Identify which cell holds the provided text, then report its [x, y] central coordinate. 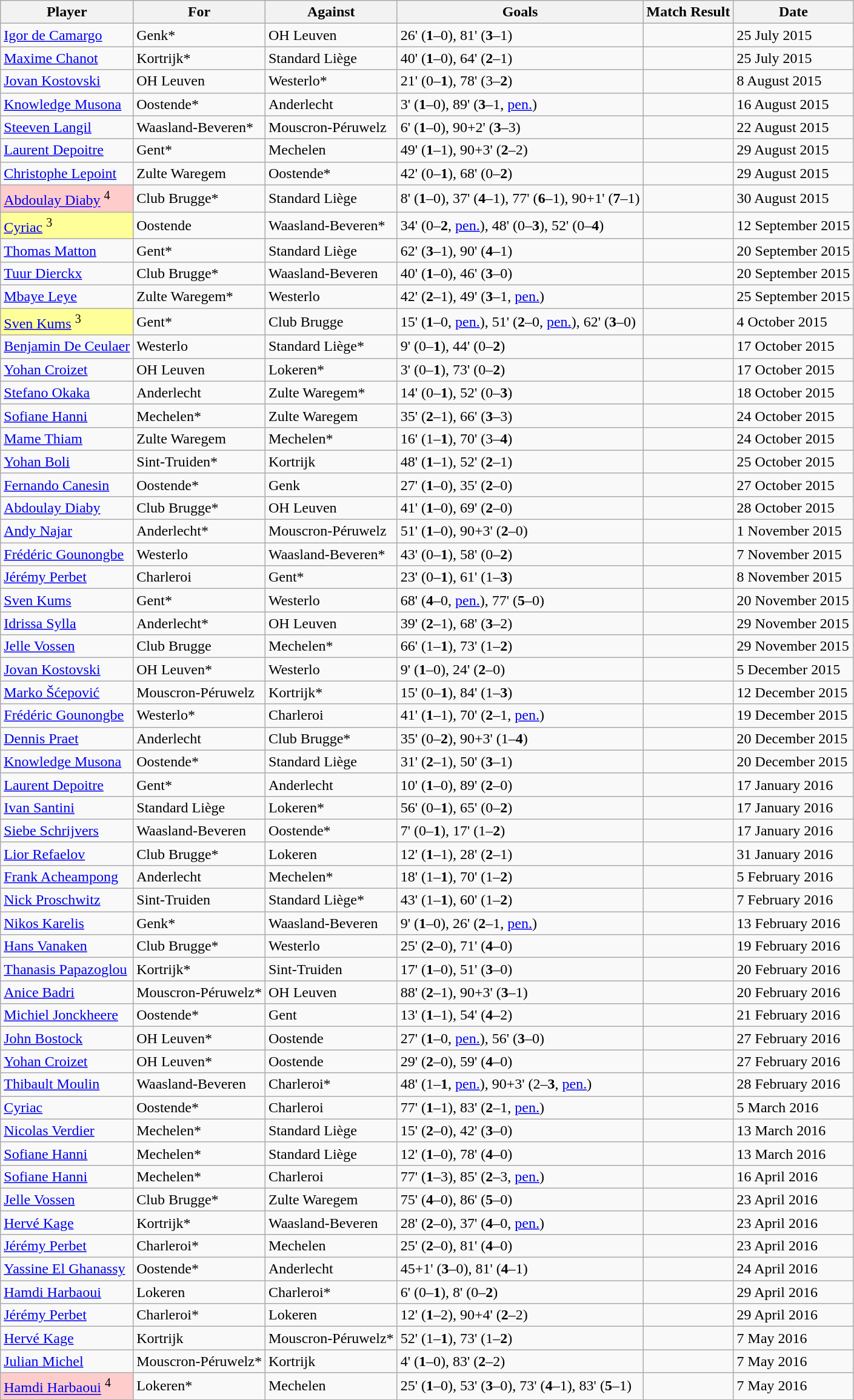
Thanasis Papazoglou [67, 969]
Date [793, 12]
25 September 2015 [793, 296]
66' (1–1), 73' (1–2) [520, 646]
12 December 2015 [793, 692]
25' (2–0), 71' (4–0) [520, 946]
34' (0–2, pen.), 48' (0–3), 52' (0–4) [520, 225]
28 October 2015 [793, 508]
29' (2–0), 59' (4–0) [520, 1061]
5 December 2015 [793, 669]
40' (1–0), 64' (2–1) [520, 58]
Abdoulay Diaby 4 [67, 199]
17' (1–0), 51' (3–0) [520, 969]
20 November 2015 [793, 600]
15' (2–0), 42' (3–0) [520, 1130]
Yassine El Ghanassy [67, 1269]
Sven Kums 3 [67, 322]
Steeven Langil [67, 127]
Frank Acheampong [67, 877]
25' (2–0), 81' (4–0) [520, 1246]
Genk [331, 485]
3' (0–1), 73' (0–2) [520, 370]
Hans Vanaken [67, 946]
51' (1–0), 90+3' (2–0) [520, 531]
27 October 2015 [793, 485]
9' (1–0), 24' (2–0) [520, 669]
31 January 2016 [793, 854]
28' (2–0), 37' (4–0, pen.) [520, 1223]
25' (1–0), 53' (3–0), 73' (4–1), 83' (5–1) [520, 1386]
28 February 2016 [793, 1084]
12' (1–2), 90+4' (2–2) [520, 1315]
12' (1–0), 78' (4–0) [520, 1153]
Cyriac 3 [67, 225]
48' (1–1), 52' (2–1) [520, 462]
9' (1–0), 26' (2–1, pen.) [520, 923]
19 December 2015 [793, 715]
Player [67, 12]
Ivan Santini [67, 808]
14' (0–1), 52' (0–3) [520, 393]
Maxime Chanot [67, 58]
Sven Kums [67, 600]
27' (1–0), 35' (2–0) [520, 485]
Siebe Schrijvers [67, 831]
48' (1–1, pen.), 90+3' (2–3, pen.) [520, 1084]
Nick Proschwitz [67, 900]
16 August 2015 [793, 104]
Idrissa Sylla [67, 623]
Thomas Matton [67, 250]
Christophe Lepoint [67, 173]
12 September 2015 [793, 225]
1 November 2015 [793, 531]
Sint-Truiden* [199, 462]
10' (1–0), 89' (2–0) [520, 785]
56' (0–1), 65' (0–2) [520, 808]
Fernando Canesin [67, 485]
49' (1–1), 90+3' (2–2) [520, 150]
7' (0–1), 17' (1–2) [520, 831]
13' (1–1), 54' (4–2) [520, 1015]
25 October 2015 [793, 462]
40' (1–0), 46' (3–0) [520, 273]
For [199, 12]
88' (2–1), 90+3' (3–1) [520, 992]
Tuur Dierckx [67, 273]
15' (1–0, pen.), 51' (2–0, pen.), 62' (3–0) [520, 322]
18' (1–1), 70' (1–2) [520, 877]
52' (1–1), 73' (1–2) [520, 1338]
62' (3–1), 90' (4–1) [520, 250]
Andy Najar [67, 531]
75' (4–0), 86' (5–0) [520, 1199]
77' (1–1), 83' (2–1, pen.) [520, 1107]
30 August 2015 [793, 199]
5 February 2016 [793, 877]
5 March 2016 [793, 1107]
23' (0–1), 61' (1–3) [520, 577]
8 November 2015 [793, 577]
Against [331, 12]
42' (0–1), 68' (0–2) [520, 173]
18 October 2015 [793, 393]
26' (1–0), 81' (3–1) [520, 35]
Lior Refaelov [67, 854]
35' (0–2), 90+3' (1–4) [520, 738]
Benjamin De Ceulaer [67, 347]
16 April 2016 [793, 1176]
Yohan Boli [67, 462]
43' (1–1), 60' (1–2) [520, 900]
42' (2–1), 49' (3–1, pen.) [520, 296]
24 April 2016 [793, 1269]
8' (1–0), 37' (4–1), 77' (6–1), 90+1' (7–1) [520, 199]
Marko Šćepović [67, 692]
Thibault Moulin [67, 1084]
21 February 2016 [793, 1015]
19 February 2016 [793, 946]
4 October 2015 [793, 322]
8 August 2015 [793, 81]
77' (1–3), 85' (2–3, pen.) [520, 1176]
31' (2–1), 50' (3–1) [520, 761]
35' (2–1), 66' (3–3) [520, 416]
Hamdi Harbaoui [67, 1292]
41' (1–0), 69' (2–0) [520, 508]
Stefano Okaka [67, 393]
43' (0–1), 58' (0–2) [520, 554]
Cyriac [67, 1107]
16' (1–1), 70' (3–4) [520, 439]
45+1' (3–0), 81' (4–1) [520, 1269]
7 November 2015 [793, 554]
Julian Michel [67, 1361]
21' (0–1), 78' (3–2) [520, 81]
Gent [331, 1015]
13 February 2016 [793, 923]
Mbaye Leye [67, 296]
Michiel Jonckheere [67, 1015]
41' (1–1), 70' (2–1, pen.) [520, 715]
Abdoulay Diaby [67, 508]
Dennis Praet [67, 738]
Igor de Camargo [67, 35]
Match Result [689, 12]
6' (0–1), 8' (0–2) [520, 1292]
John Bostock [67, 1038]
Nicolas Verdier [67, 1130]
68' (4–0, pen.), 77' (5–0) [520, 600]
3' (1–0), 89' (3–1, pen.) [520, 104]
22 August 2015 [793, 127]
Mame Thiam [67, 439]
7 February 2016 [793, 900]
Goals [520, 12]
27' (1–0, pen.), 56' (3–0) [520, 1038]
Hamdi Harbaoui 4 [67, 1386]
39' (2–1), 68' (3–2) [520, 623]
6' (1–0), 90+2' (3–3) [520, 127]
15' (0–1), 84' (1–3) [520, 692]
4' (1–0), 83' (2–2) [520, 1361]
12' (1–1), 28' (2–1) [520, 854]
9' (0–1), 44' (0–2) [520, 347]
Nikos Karelis [67, 923]
Anice Badri [67, 992]
